Find where the given text appears and provide that cell's center as [x, y] coordinate. 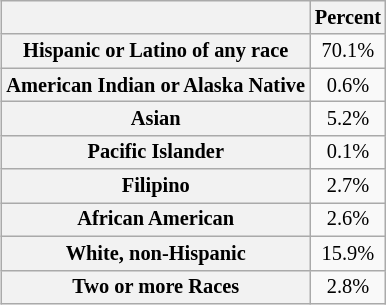
5.2% [348, 119]
2.8% [348, 287]
2.7% [348, 186]
0.6% [348, 85]
Filipino [156, 186]
White, non-Hispanic [156, 253]
15.9% [348, 253]
0.1% [348, 152]
70.1% [348, 51]
Percent [348, 18]
American Indian or Alaska Native [156, 85]
Hispanic or Latino of any race [156, 51]
2.6% [348, 220]
Two or more Races [156, 287]
African American [156, 220]
Pacific Islander [156, 152]
Asian [156, 119]
